Extract the (X, Y) coordinate from the center of the cell holding the provided text.  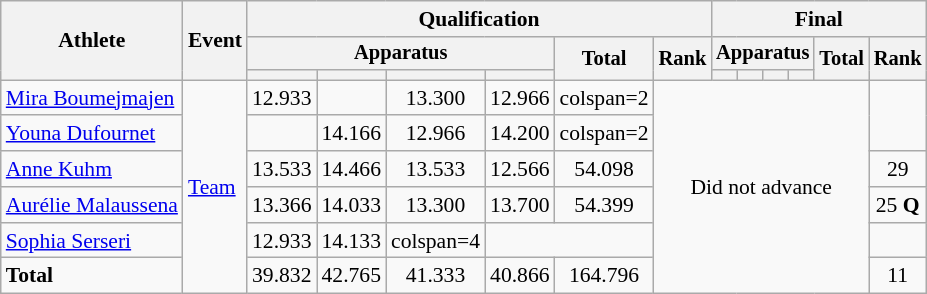
Youna Dufournet (92, 134)
39.832 (282, 276)
13.700 (520, 205)
Final (818, 19)
14.033 (350, 205)
54.399 (604, 205)
40.866 (520, 276)
14.466 (350, 169)
Qualification (479, 19)
14.200 (520, 134)
13.366 (282, 205)
42.765 (350, 276)
25 Q (898, 205)
12.566 (520, 169)
Aurélie Malaussena (92, 205)
Team (215, 187)
41.333 (436, 276)
14.133 (350, 241)
14.166 (350, 134)
Mira Boumejmajen (92, 98)
Anne Kuhm (92, 169)
164.796 (604, 276)
Athlete (92, 40)
Sophia Serseri (92, 241)
colspan=4 (436, 241)
Event (215, 40)
Did not advance (762, 187)
29 (898, 169)
54.098 (604, 169)
11 (898, 276)
